Capture the cell that displays the provided text and extract its [X, Y] central coordinate. 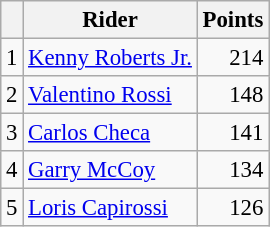
Loris Capirossi [110, 208]
Points [232, 20]
2 [12, 95]
Garry McCoy [110, 170]
Valentino Rossi [110, 95]
126 [232, 208]
Rider [110, 20]
3 [12, 133]
141 [232, 133]
134 [232, 170]
214 [232, 58]
1 [12, 58]
Carlos Checa [110, 133]
148 [232, 95]
5 [12, 208]
4 [12, 170]
Kenny Roberts Jr. [110, 58]
